Determine the (x, y) coordinate at the center of the cell enclosing the given text.  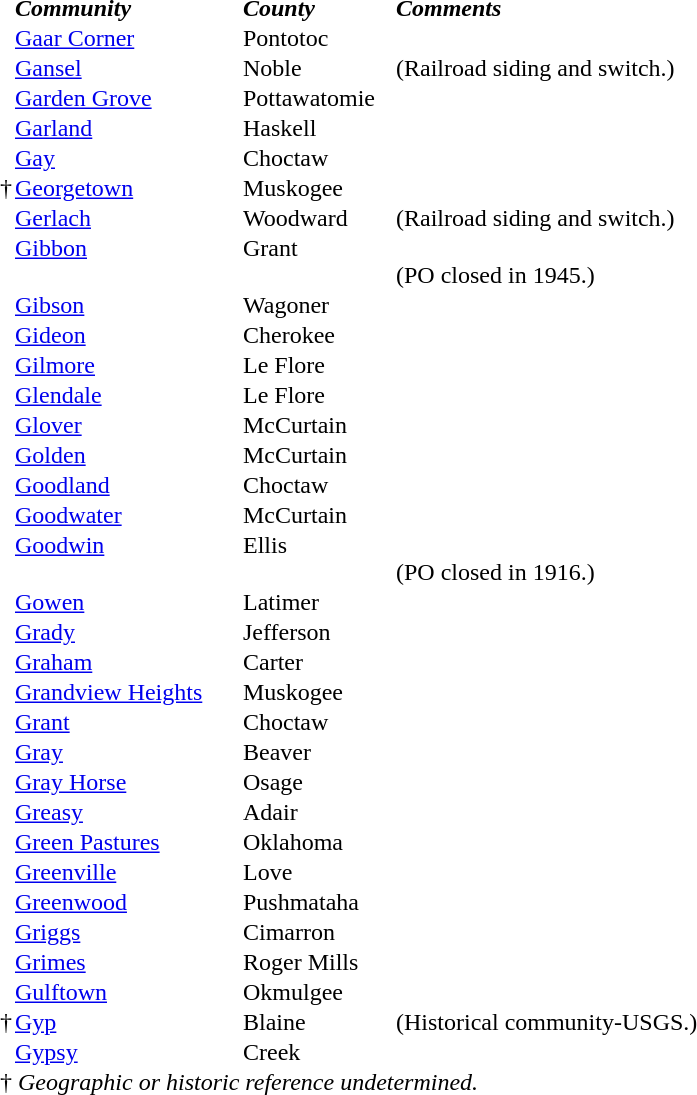
Gideon (128, 336)
Griggs (128, 932)
Cherokee (318, 336)
Pontotoc (318, 38)
Okmulgee (318, 992)
Gilmore (128, 366)
Gowen (128, 602)
Greasy (128, 812)
Beaver (318, 752)
Grandview Heights (128, 692)
Gibson (128, 306)
Greenwood (128, 902)
Green Pastures (128, 842)
Pottawatomie (318, 98)
Gibbon (128, 262)
Gerlach (128, 218)
Goodwater (128, 516)
Roger Mills (318, 962)
Ellis (318, 559)
Goodland (128, 486)
Blaine (318, 1022)
Gray Horse (128, 782)
Grimes (128, 962)
Creek (318, 1052)
Noble (318, 68)
Greenville (128, 872)
Garden Grove (128, 98)
Gyp (128, 1022)
Love (318, 872)
Osage (318, 782)
Woodward (318, 218)
Goodwin (128, 559)
Gulftown (128, 992)
Wagoner (318, 306)
Glendale (128, 396)
Cimarron (318, 932)
Graham (128, 662)
Grady (128, 632)
Pushmataha (318, 902)
Gay (128, 158)
Gypsy (128, 1052)
Latimer (318, 602)
Jefferson (318, 632)
Haskell (318, 128)
Golden (128, 456)
Carter (318, 662)
Gansel (128, 68)
Georgetown (128, 188)
Gray (128, 752)
Oklahoma (318, 842)
Garland (128, 128)
Glover (128, 426)
Gaar Corner (128, 38)
Adair (318, 812)
